Find where the given text appears and provide that cell's center as (X, Y) coordinate. 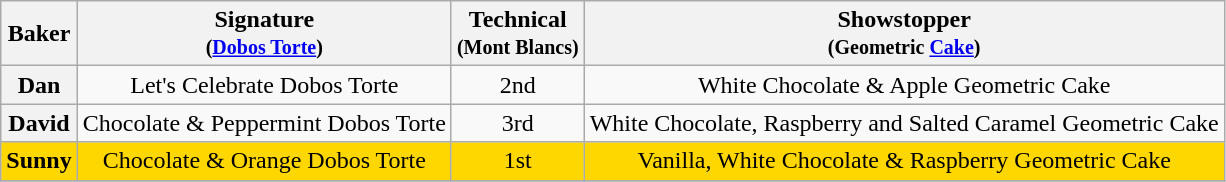
2nd (518, 85)
Signature(Dobos Torte) (264, 34)
Showstopper(Geometric Cake) (904, 34)
Sunny (39, 161)
White Chocolate, Raspberry and Salted Caramel Geometric Cake (904, 123)
White Chocolate & Apple Geometric Cake (904, 85)
Let's Celebrate Dobos Torte (264, 85)
3rd (518, 123)
Chocolate & Peppermint Dobos Torte (264, 123)
David (39, 123)
Technical(Mont Blancs) (518, 34)
Chocolate & Orange Dobos Torte (264, 161)
Vanilla, White Chocolate & Raspberry Geometric Cake (904, 161)
Dan (39, 85)
Baker (39, 34)
1st (518, 161)
